Locate the cell with the specified text and output its (x, y) center coordinate. 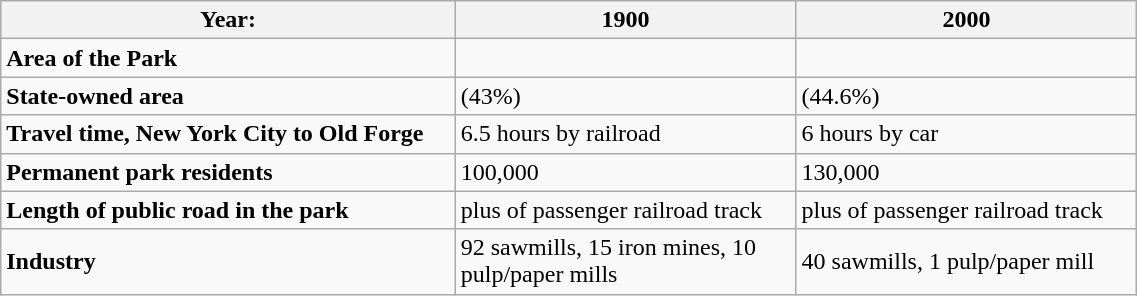
Permanent park residents (228, 172)
Length of public road in the park (228, 210)
Year: (228, 20)
State-owned area (228, 96)
6.5 hours by railroad (626, 134)
Travel time, New York City to Old Forge (228, 134)
130,000 (966, 172)
1900 (626, 20)
Industry (228, 262)
40 sawmills, 1 pulp/paper mill (966, 262)
Area of the Park (228, 58)
92 sawmills, 15 iron mines, 10 pulp/paper mills (626, 262)
(44.6%) (966, 96)
2000 (966, 20)
6 hours by car (966, 134)
100,000 (626, 172)
(43%) (626, 96)
